Search for the cell housing the specified text and yield its [X, Y] center coordinate. 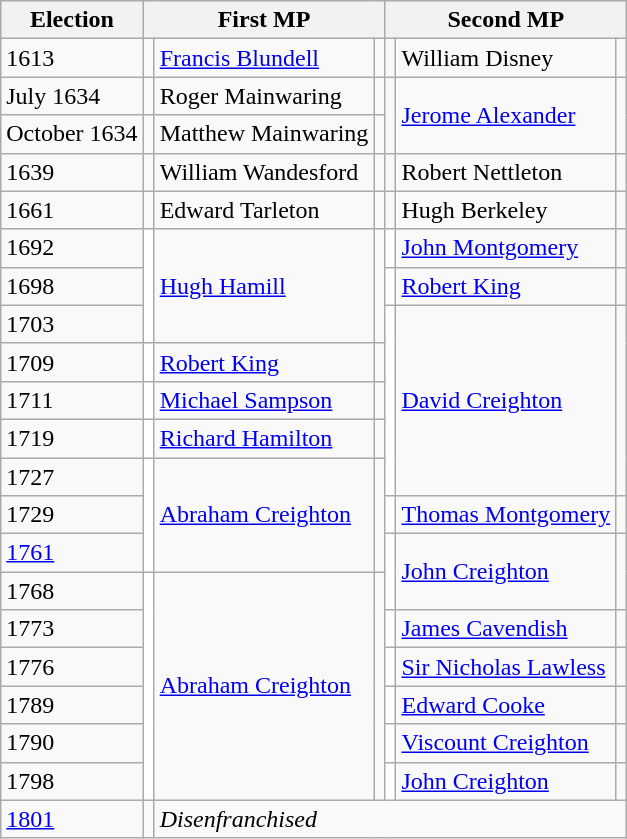
1773 [72, 629]
1789 [72, 705]
Disenfranchised [390, 819]
October 1634 [72, 134]
1776 [72, 667]
1761 [72, 553]
Edward Cooke [506, 705]
Roger Mainwaring [264, 96]
1798 [72, 781]
Sir Nicholas Lawless [506, 667]
David Creighton [506, 400]
Edward Tarleton [264, 210]
1613 [72, 58]
James Cavendish [506, 629]
1661 [72, 210]
1801 [72, 819]
Second MP [506, 20]
Richard Hamilton [264, 438]
1698 [72, 286]
1727 [72, 477]
First MP [264, 20]
Matthew Mainwaring [264, 134]
Jerome Alexander [506, 115]
Election [72, 20]
1768 [72, 591]
1719 [72, 438]
William Disney [506, 58]
1639 [72, 172]
July 1634 [72, 96]
1711 [72, 400]
1729 [72, 515]
Francis Blundell [264, 58]
Hugh Berkeley [506, 210]
John Montgomery [506, 248]
1703 [72, 324]
1790 [72, 743]
William Wandesford [264, 172]
1709 [72, 362]
Thomas Montgomery [506, 515]
Hugh Hamill [264, 286]
Robert Nettleton [506, 172]
1692 [72, 248]
Viscount Creighton [506, 743]
Michael Sampson [264, 400]
